Find where the given text appears and provide that cell's center as [x, y] coordinate. 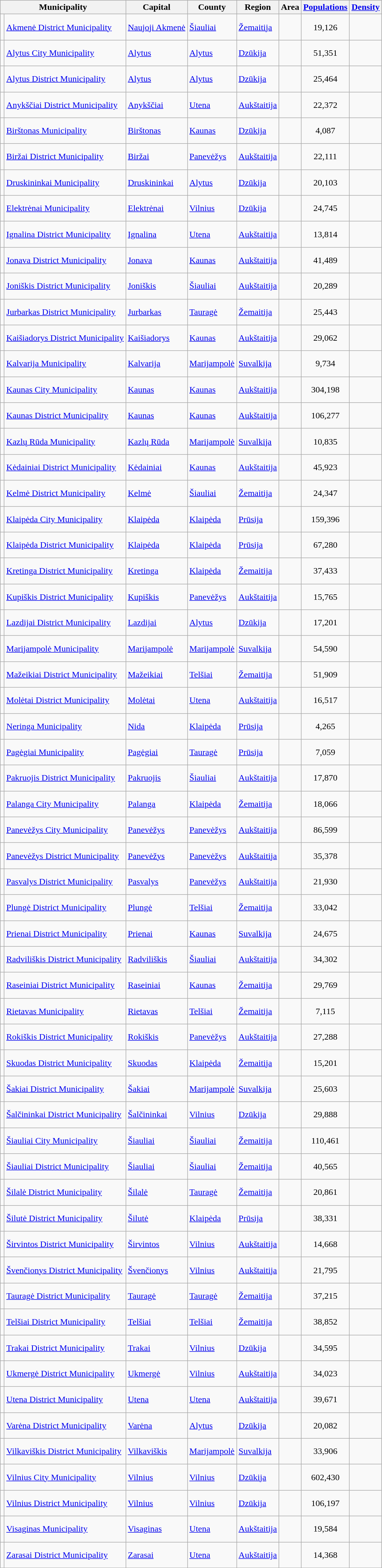
38,331 [325, 1219]
Vilkaviškis [157, 1451]
20,289 [325, 286]
Elektrėnai [157, 208]
24,675 [325, 934]
51,909 [325, 674]
33,906 [325, 1451]
Širvintos District Municipality [65, 1244]
Šalčininkai District Municipality [65, 1114]
33,042 [325, 907]
Joniškis District Municipality [65, 286]
Visaginas Municipality [65, 1529]
Municipality [63, 7]
Kretinga [157, 571]
25,603 [325, 1089]
Kazlų Rūda [157, 442]
Neringa Municipality [65, 727]
Palanga City Municipality [65, 804]
4,265 [325, 727]
Mažeikiai [157, 674]
Lazdijai District Municipality [65, 622]
Kaišiadorys [157, 338]
Telšiai District Municipality [65, 1322]
Jurbarkas District Municipality [65, 312]
Kazlų Rūda Municipality [65, 442]
Plungė District Municipality [65, 907]
Radviliškis [157, 959]
Plungė [157, 907]
Radviliškis District Municipality [65, 959]
Kelmė [157, 493]
Šilalė District Municipality [65, 1192]
Anykščiai District Municipality [65, 105]
Skuodas District Municipality [65, 1063]
17,870 [325, 778]
Panevėžys City Municipality [65, 830]
Utena District Municipality [65, 1399]
Kaunas District Municipality [65, 415]
Biržai [157, 157]
Naujoji Akmenė [157, 27]
106,277 [325, 415]
Kalvarija [157, 364]
Ukmergė [157, 1374]
Ukmergė District Municipality [65, 1374]
18,066 [325, 804]
22,372 [325, 105]
Elektrėnai Municipality [65, 208]
Kalvarija Municipality [65, 364]
Mažeikiai District Municipality [65, 674]
14,668 [325, 1244]
Kretinga District Municipality [65, 571]
Šilalė [157, 1192]
Kėdainiai District Municipality [65, 467]
34,023 [325, 1374]
Nida [157, 727]
Kaunas City Municipality [65, 390]
40,565 [325, 1167]
Tauragė District Municipality [65, 1296]
Vilkaviškis District Municipality [65, 1451]
Klaipėda District Municipality [65, 545]
Alytus District Municipality [65, 79]
Kupiškis [157, 597]
14,368 [325, 1555]
Visaginas [157, 1529]
Density [366, 7]
Jurbarkas [157, 312]
45,923 [325, 467]
Panevėžys District Municipality [65, 856]
Šakiai District Municipality [65, 1089]
Rokiškis [157, 1037]
41,489 [325, 260]
Širvintos [157, 1244]
Pagėgiai [157, 752]
86,599 [325, 830]
Druskininkai Municipality [65, 182]
Skuodas [157, 1063]
Kėdainiai [157, 467]
Palanga [157, 804]
7,115 [325, 1011]
39,671 [325, 1399]
Raseiniai [157, 985]
Jonava District Municipality [65, 260]
Akmenė District Municipality [65, 27]
19,584 [325, 1529]
19,126 [325, 27]
Birštonas [157, 130]
Lazdijai [157, 622]
Trakai District Municipality [65, 1348]
304,198 [325, 390]
Šilutė [157, 1219]
Rietavas [157, 1011]
51,351 [325, 53]
37,433 [325, 571]
Populations [325, 7]
Kaišiadorys District Municipality [65, 338]
37,215 [325, 1296]
Rietavas Municipality [65, 1011]
25,443 [325, 312]
9,734 [325, 364]
Šakiai [157, 1089]
Raseiniai District Municipality [65, 985]
13,814 [325, 234]
Prienai District Municipality [65, 934]
Molėtai District Municipality [65, 700]
25,464 [325, 79]
Zarasai [157, 1555]
20,082 [325, 1426]
21,930 [325, 882]
106,197 [325, 1503]
Ignalina District Municipality [65, 234]
7,059 [325, 752]
29,888 [325, 1114]
34,595 [325, 1348]
Biržai District Municipality [65, 157]
Birštonas Municipality [65, 130]
35,378 [325, 856]
67,280 [325, 545]
Šilutė District Municipality [65, 1219]
Jonava [157, 260]
29,769 [325, 985]
Pasvalys [157, 882]
Zarasai District Municipality [65, 1555]
Molėtai [157, 700]
29,062 [325, 338]
Varėna [157, 1426]
34,302 [325, 959]
Pakruojis District Municipality [65, 778]
Vilnius District Municipality [65, 1503]
159,396 [325, 519]
Alytus City Municipality [65, 53]
17,201 [325, 622]
Varėna District Municipality [65, 1426]
Rokiškis District Municipality [65, 1037]
Pagėgiai Municipality [65, 752]
Trakai [157, 1348]
Region [258, 7]
22,111 [325, 157]
27,288 [325, 1037]
Pasvalys District Municipality [65, 882]
38,852 [325, 1322]
20,103 [325, 182]
16,517 [325, 700]
110,461 [325, 1141]
15,201 [325, 1063]
Capital [157, 7]
Klaipėda City Municipality [65, 519]
County [212, 7]
Švenčionys District Municipality [65, 1270]
Area [290, 7]
20,861 [325, 1192]
Kelmė District Municipality [65, 493]
21,795 [325, 1270]
Joniškis [157, 286]
Anykščiai [157, 105]
10,835 [325, 442]
602,430 [325, 1477]
Prienai [157, 934]
Druskininkai [157, 182]
54,590 [325, 649]
4,087 [325, 130]
Kupiškis District Municipality [65, 597]
Marijampolė Municipality [65, 649]
Pakruojis [157, 778]
Šiauliai City Municipality [65, 1141]
Ignalina [157, 234]
24,745 [325, 208]
Vilnius City Municipality [65, 1477]
Šalčininkai [157, 1114]
Švenčionys [157, 1270]
15,765 [325, 597]
24,347 [325, 493]
Šiauliai District Municipality [65, 1167]
